Provide the [x, y] coordinate of the cell's center where the given text is located.  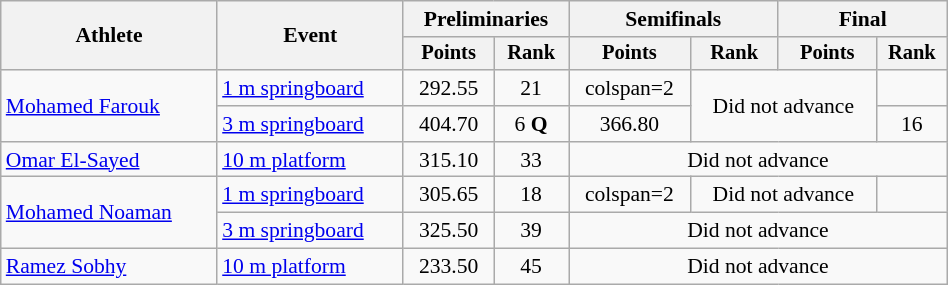
21 [532, 88]
6 Q [532, 124]
Semifinals [674, 19]
Omar El-Sayed [109, 160]
325.50 [448, 231]
305.65 [448, 195]
45 [532, 267]
39 [532, 231]
Preliminaries [486, 19]
16 [912, 124]
Athlete [109, 36]
Event [310, 36]
233.50 [448, 267]
292.55 [448, 88]
Mohamed Noaman [109, 212]
404.70 [448, 124]
Ramez Sobhy [109, 267]
366.80 [630, 124]
33 [532, 160]
Final [862, 19]
315.10 [448, 160]
Mohamed Farouk [109, 106]
18 [532, 195]
